For the text-containing cell, return its midpoint in (X, Y) coordinate format. 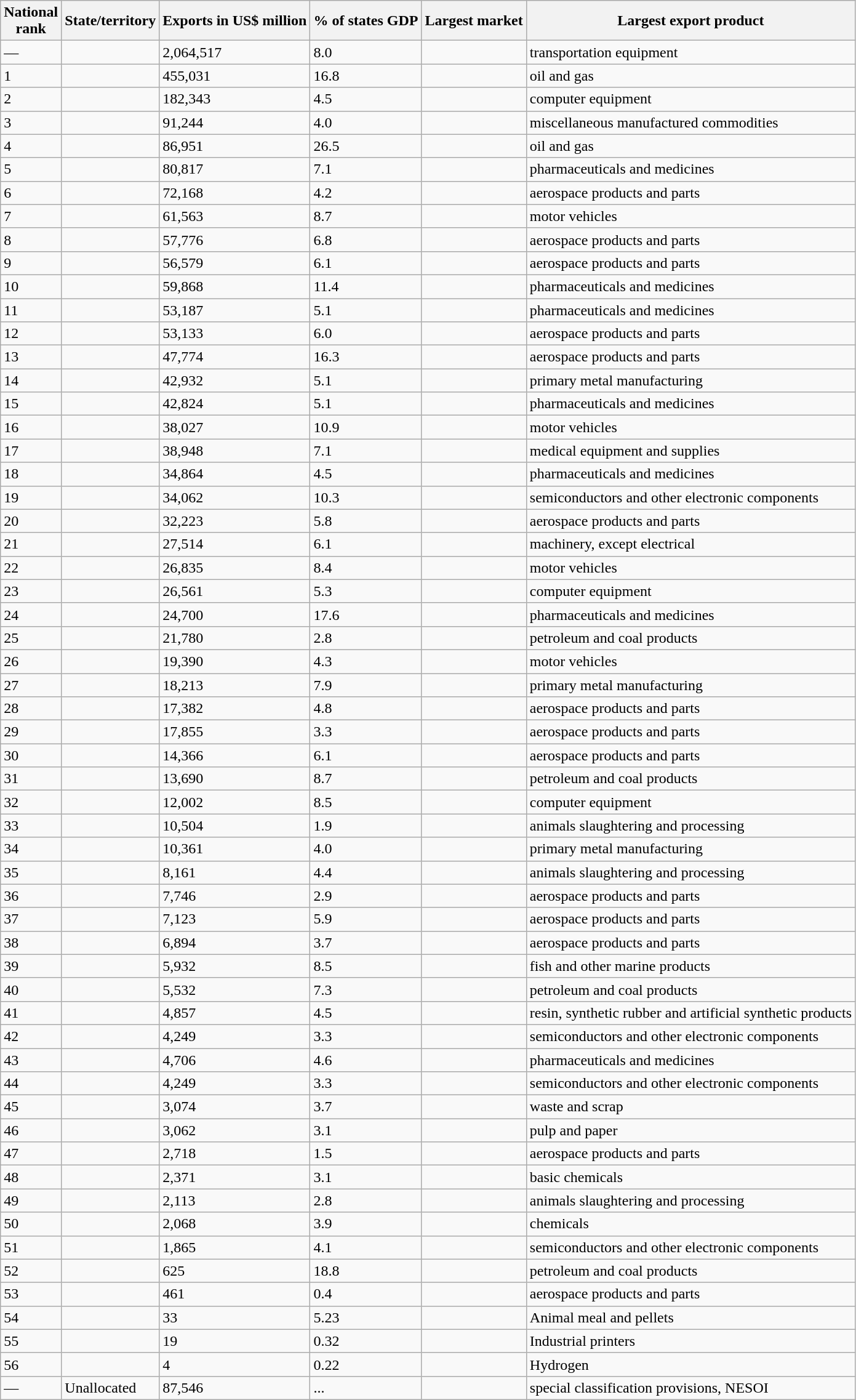
0.22 (366, 1364)
6 (31, 193)
3,074 (235, 1107)
4.1 (366, 1247)
fish and other marine products (690, 966)
26,835 (235, 568)
Exports in US$ million (235, 21)
47 (31, 1154)
2,113 (235, 1201)
53 (31, 1294)
2,068 (235, 1224)
53,133 (235, 334)
6.0 (366, 334)
15 (31, 404)
14 (31, 380)
basic chemicals (690, 1177)
8.4 (366, 568)
3,062 (235, 1130)
4.6 (366, 1060)
10,361 (235, 849)
1.9 (366, 826)
30 (31, 755)
21,780 (235, 638)
52 (31, 1271)
38 (31, 943)
chemicals (690, 1224)
Nationalrank (31, 21)
special classification provisions, NESOI (690, 1388)
... (366, 1388)
10,504 (235, 826)
40 (31, 989)
26 (31, 661)
4.4 (366, 872)
2.9 (366, 896)
13 (31, 357)
18.8 (366, 1271)
18,213 (235, 685)
pulp and paper (690, 1130)
27 (31, 685)
7.3 (366, 989)
44 (31, 1084)
Industrial printers (690, 1341)
3 (31, 123)
8 (31, 239)
12 (31, 334)
55 (31, 1341)
23 (31, 591)
4.2 (366, 193)
machinery, except electrical (690, 544)
Unallocated (111, 1388)
53,187 (235, 310)
5,532 (235, 989)
12,002 (235, 802)
8.0 (366, 52)
7,123 (235, 919)
18 (31, 474)
2,371 (235, 1177)
6.8 (366, 239)
49 (31, 1201)
461 (235, 1294)
1.5 (366, 1154)
16.3 (366, 357)
50 (31, 1224)
13,690 (235, 779)
86,951 (235, 146)
39 (31, 966)
0.32 (366, 1341)
miscellaneous manufactured commodities (690, 123)
17,855 (235, 732)
91,244 (235, 123)
11.4 (366, 286)
4,857 (235, 1013)
42,932 (235, 380)
21 (31, 544)
51 (31, 1247)
4,706 (235, 1060)
5.3 (366, 591)
46 (31, 1130)
Largest export product (690, 21)
42 (31, 1036)
2,064,517 (235, 52)
1,865 (235, 1247)
10.9 (366, 427)
16 (31, 427)
resin, synthetic rubber and artificial synthetic products (690, 1013)
34 (31, 849)
14,366 (235, 755)
2 (31, 99)
transportation equipment (690, 52)
19,390 (235, 661)
45 (31, 1107)
Largest market (474, 21)
24 (31, 614)
% of states GDP (366, 21)
37 (31, 919)
48 (31, 1177)
17,382 (235, 709)
20 (31, 521)
38,948 (235, 451)
61,563 (235, 216)
31 (31, 779)
56 (31, 1364)
57,776 (235, 239)
59,868 (235, 286)
38,027 (235, 427)
24,700 (235, 614)
47,774 (235, 357)
16.8 (366, 76)
22 (31, 568)
6,894 (235, 943)
2,718 (235, 1154)
32,223 (235, 521)
42,824 (235, 404)
3.9 (366, 1224)
State/territory (111, 21)
41 (31, 1013)
26.5 (366, 146)
72,168 (235, 193)
17 (31, 451)
34,062 (235, 497)
4.3 (366, 661)
87,546 (235, 1388)
waste and scrap (690, 1107)
10.3 (366, 497)
1 (31, 76)
35 (31, 872)
Animal meal and pellets (690, 1318)
7.9 (366, 685)
80,817 (235, 169)
4.8 (366, 709)
5.9 (366, 919)
26,561 (235, 591)
455,031 (235, 76)
8,161 (235, 872)
56,579 (235, 263)
9 (31, 263)
36 (31, 896)
5.23 (366, 1318)
7 (31, 216)
5,932 (235, 966)
10 (31, 286)
0.4 (366, 1294)
11 (31, 310)
34,864 (235, 474)
medical equipment and supplies (690, 451)
32 (31, 802)
7,746 (235, 896)
182,343 (235, 99)
29 (31, 732)
25 (31, 638)
27,514 (235, 544)
5 (31, 169)
28 (31, 709)
17.6 (366, 614)
625 (235, 1271)
54 (31, 1318)
Hydrogen (690, 1364)
43 (31, 1060)
5.8 (366, 521)
